Capture the cell that displays the provided text and extract its (X, Y) central coordinate. 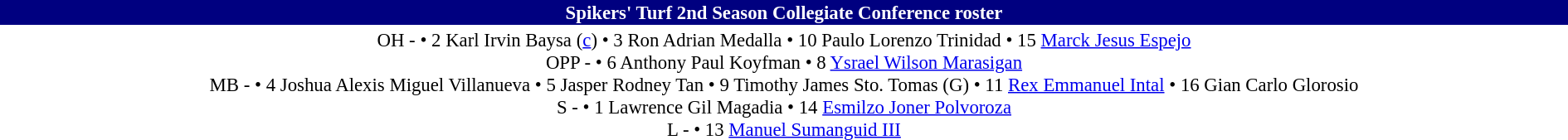
Spikers' Turf 2nd Season Collegiate Conference roster (784, 12)
